Provide the (X, Y) coordinate of the cell's center where the given text is located.  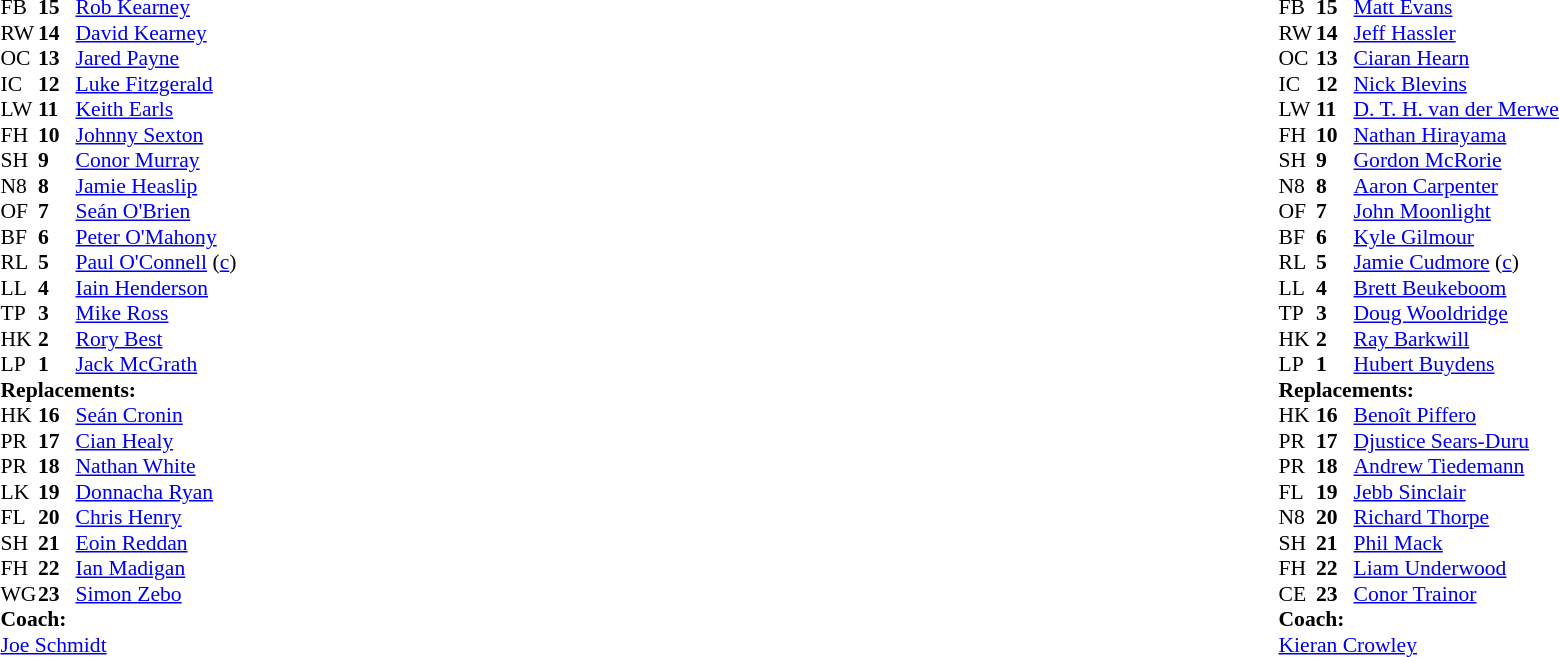
John Moonlight (1456, 211)
Doug Wooldridge (1456, 313)
LK (19, 492)
Iain Henderson (156, 288)
Jack McGrath (156, 365)
Jeff Hassler (1456, 33)
Keith Earls (156, 109)
Phil Mack (1456, 543)
Simon Zebo (156, 594)
Nick Blevins (1456, 84)
Conor Trainor (1456, 594)
Ray Barkwill (1456, 339)
Rory Best (156, 339)
Luke Fitzgerald (156, 84)
Aaron Carpenter (1456, 186)
Cian Healy (156, 441)
Jamie Cudmore (c) (1456, 263)
Richard Thorpe (1456, 517)
Liam Underwood (1456, 569)
Eoin Reddan (156, 543)
Ian Madigan (156, 569)
Johnny Sexton (156, 135)
Chris Henry (156, 517)
Hubert Buydens (1456, 365)
WG (19, 594)
Jebb Sinclair (1456, 492)
Nathan Hirayama (1456, 135)
Seán O'Brien (156, 211)
D. T. H. van der Merwe (1456, 109)
Gordon McRorie (1456, 161)
Ciaran Hearn (1456, 59)
Nathan White (156, 467)
Donnacha Ryan (156, 492)
Brett Beukeboom (1456, 288)
Benoît Piffero (1456, 415)
CE (1298, 594)
Paul O'Connell (c) (156, 263)
Kyle Gilmour (1456, 237)
Mike Ross (156, 313)
Seán Cronin (156, 415)
Peter O'Mahony (156, 237)
Jamie Heaslip (156, 186)
Djustice Sears-Duru (1456, 441)
Andrew Tiedemann (1456, 467)
Conor Murray (156, 161)
Jared Payne (156, 59)
David Kearney (156, 33)
